Find where the given text appears and provide that cell's center as [x, y] coordinate. 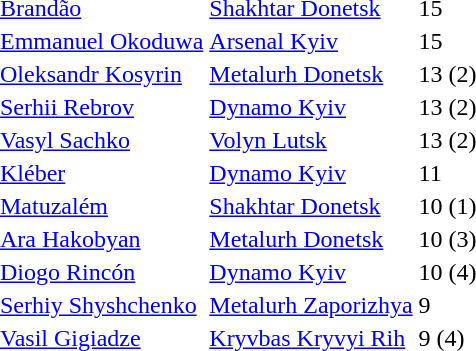
Metalurh Zaporizhya [311, 305]
Arsenal Kyiv [311, 41]
Shakhtar Donetsk [311, 207]
Volyn Lutsk [311, 141]
